Determine the [X, Y] coordinate at the center of the cell enclosing the given text.  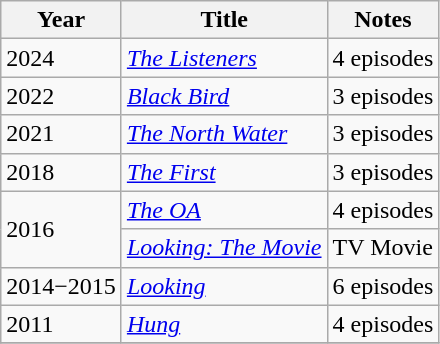
2018 [62, 172]
2021 [62, 134]
The North Water [224, 134]
The First [224, 172]
Title [224, 20]
Year [62, 20]
Notes [383, 20]
6 episodes [383, 286]
TV Movie [383, 248]
Black Bird [224, 96]
2011 [62, 324]
Looking: The Movie [224, 248]
Hung [224, 324]
2024 [62, 58]
The OA [224, 210]
The Listeners [224, 58]
2016 [62, 229]
2014−2015 [62, 286]
2022 [62, 96]
Looking [224, 286]
